Output the [X, Y] coordinate of the center of the cell containing the given text.  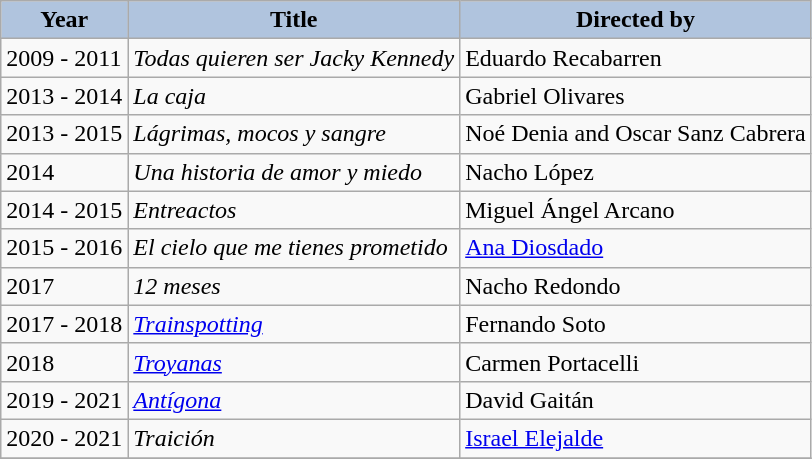
2020 - 2021 [64, 438]
Todas quieren ser Jacky Kennedy [294, 58]
2009 - 2011 [64, 58]
2015 - 2016 [64, 248]
Nacho López [636, 172]
Directed by [636, 20]
El cielo que me tienes prometido [294, 248]
Entreactos [294, 210]
2019 - 2021 [64, 400]
Noé Denia and Oscar Sanz Cabrera [636, 134]
Nacho Redondo [636, 286]
David Gaitán [636, 400]
La caja [294, 96]
2017 - 2018 [64, 324]
Eduardo Recabarren [636, 58]
Year [64, 20]
Lágrimas, mocos y sangre [294, 134]
Gabriel Olivares [636, 96]
Trainspotting [294, 324]
Antígona [294, 400]
2014 - 2015 [64, 210]
Una historia de amor y miedo [294, 172]
Carmen Portacelli [636, 362]
Ana Diosdado [636, 248]
2018 [64, 362]
Israel Elejalde [636, 438]
2014 [64, 172]
2013 - 2014 [64, 96]
Title [294, 20]
Traición [294, 438]
Miguel Ángel Arcano [636, 210]
Troyanas [294, 362]
Fernando Soto [636, 324]
2013 - 2015 [64, 134]
2017 [64, 286]
12 meses [294, 286]
